Return the [x, y] coordinate for the center point of the cell that contains the specified text.  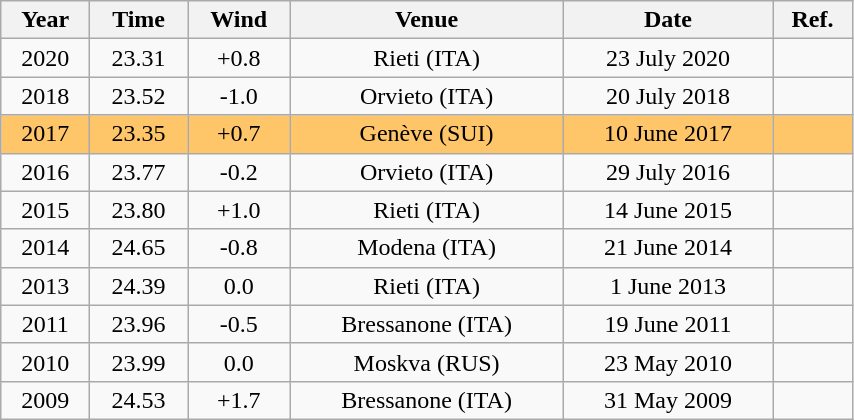
2020 [46, 58]
2010 [46, 362]
-0.5 [239, 324]
20 July 2018 [668, 96]
Date [668, 20]
+1.7 [239, 400]
-0.8 [239, 248]
2009 [46, 400]
23.35 [139, 134]
Year [46, 20]
Ref. [813, 20]
2018 [46, 96]
21 June 2014 [668, 248]
31 May 2009 [668, 400]
10 June 2017 [668, 134]
23 May 2010 [668, 362]
2014 [46, 248]
23 July 2020 [668, 58]
14 June 2015 [668, 210]
Modena (ITA) [427, 248]
24.39 [139, 286]
Venue [427, 20]
2013 [46, 286]
23.80 [139, 210]
Moskva (RUS) [427, 362]
+1.0 [239, 210]
2017 [46, 134]
23.31 [139, 58]
23.96 [139, 324]
+0.8 [239, 58]
23.77 [139, 172]
Time [139, 20]
23.52 [139, 96]
Genève (SUI) [427, 134]
23.99 [139, 362]
-1.0 [239, 96]
24.53 [139, 400]
-0.2 [239, 172]
2011 [46, 324]
29 July 2016 [668, 172]
2016 [46, 172]
24.65 [139, 248]
+0.7 [239, 134]
1 June 2013 [668, 286]
Wind [239, 20]
2015 [46, 210]
19 June 2011 [668, 324]
